Capture the cell that displays the provided text and extract its [x, y] central coordinate. 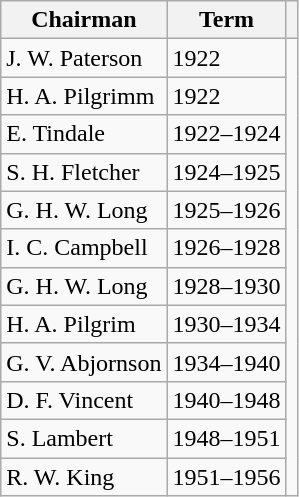
1924–1925 [226, 172]
D. F. Vincent [84, 400]
1930–1934 [226, 324]
1934–1940 [226, 362]
I. C. Campbell [84, 248]
E. Tindale [84, 134]
1926–1928 [226, 248]
1940–1948 [226, 400]
1948–1951 [226, 438]
H. A. Pilgrimm [84, 96]
Chairman [84, 20]
H. A. Pilgrim [84, 324]
S. Lambert [84, 438]
R. W. King [84, 477]
J. W. Paterson [84, 58]
1925–1926 [226, 210]
1922–1924 [226, 134]
1928–1930 [226, 286]
1951–1956 [226, 477]
Term [226, 20]
G. V. Abjornson [84, 362]
S. H. Fletcher [84, 172]
